Return (X, Y) of the center of cell containing provided text 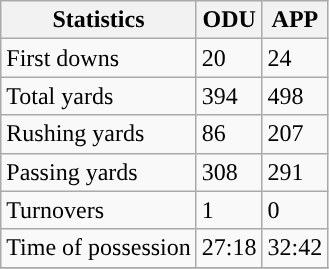
Time of possession (99, 248)
207 (295, 134)
Turnovers (99, 210)
86 (229, 134)
Total yards (99, 96)
394 (229, 96)
Passing yards (99, 172)
498 (295, 96)
20 (229, 58)
291 (295, 172)
First downs (99, 58)
32:42 (295, 248)
Rushing yards (99, 134)
308 (229, 172)
0 (295, 210)
1 (229, 210)
27:18 (229, 248)
24 (295, 58)
APP (295, 20)
Statistics (99, 20)
ODU (229, 20)
